Search for the cell housing the specified text and yield its (X, Y) center coordinate. 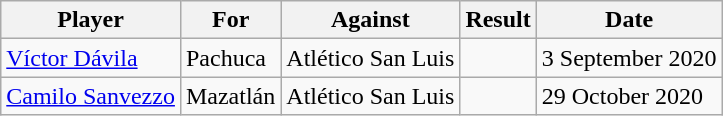
For (230, 20)
29 October 2020 (629, 96)
Player (91, 20)
3 September 2020 (629, 58)
Against (370, 20)
Víctor Dávila (91, 58)
Camilo Sanvezzo (91, 96)
Result (498, 20)
Mazatlán (230, 96)
Pachuca (230, 58)
Date (629, 20)
